Search for the cell housing the specified text and yield its [X, Y] center coordinate. 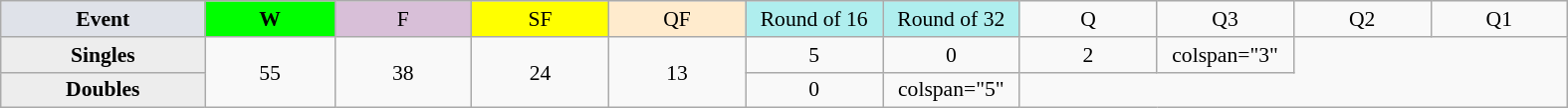
colspan="3" [1226, 55]
Round of 32 [951, 19]
5 [814, 55]
SF [541, 19]
Event [104, 19]
Singles [104, 55]
24 [541, 72]
W [270, 19]
QF [677, 19]
55 [270, 72]
Q2 [1362, 19]
2 [1088, 55]
colspan="5" [951, 90]
Q [1088, 19]
Doubles [104, 90]
38 [403, 72]
Q3 [1226, 19]
F [403, 19]
Q1 [1499, 19]
Round of 16 [814, 19]
13 [677, 72]
